From the cell containing the given text, extract its center point as (x, y) coordinate. 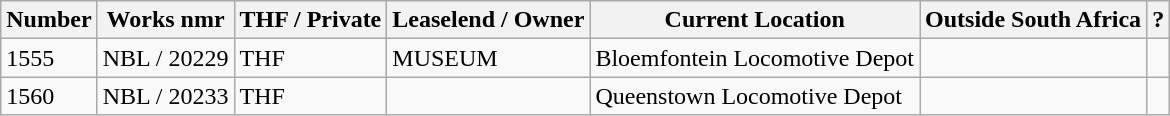
Outside South Africa (1034, 20)
Leaselend / Owner (488, 20)
Works nmr (166, 20)
Number (49, 20)
THF / Private (310, 20)
MUSEUM (488, 58)
? (1158, 20)
Queenstown Locomotive Depot (755, 96)
Current Location (755, 20)
1560 (49, 96)
1555 (49, 58)
NBL / 20229 (166, 58)
Bloemfontein Locomotive Depot (755, 58)
NBL / 20233 (166, 96)
